Extract the (X, Y) coordinate from the center of the cell holding the provided text.  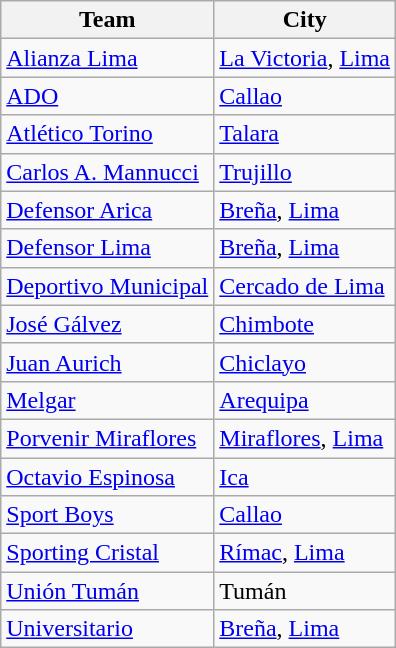
Arequipa (305, 400)
Universitario (108, 629)
Porvenir Miraflores (108, 438)
Melgar (108, 400)
Tumán (305, 591)
José Gálvez (108, 324)
Sport Boys (108, 515)
Chimbote (305, 324)
Sporting Cristal (108, 553)
Miraflores, Lima (305, 438)
Ica (305, 477)
Deportivo Municipal (108, 286)
ADO (108, 96)
Juan Aurich (108, 362)
La Victoria, Lima (305, 58)
Defensor Lima (108, 248)
Talara (305, 134)
City (305, 20)
Alianza Lima (108, 58)
Atlético Torino (108, 134)
Octavio Espinosa (108, 477)
Unión Tumán (108, 591)
Carlos A. Mannucci (108, 172)
Trujillo (305, 172)
Rímac, Lima (305, 553)
Chiclayo (305, 362)
Defensor Arica (108, 210)
Cercado de Lima (305, 286)
Team (108, 20)
